For the text-containing cell, return its midpoint in (X, Y) coordinate format. 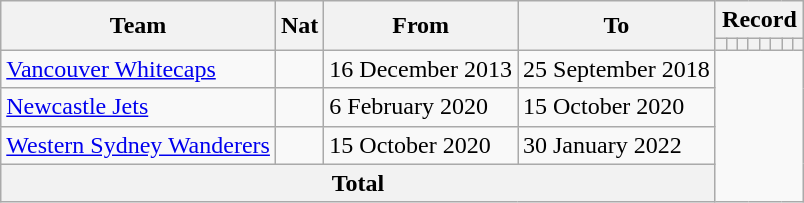
30 January 2022 (617, 145)
25 September 2018 (617, 69)
Total (358, 183)
Nat (299, 26)
Western Sydney Wanderers (138, 145)
6 February 2020 (421, 107)
Record (759, 20)
Newcastle Jets (138, 107)
To (617, 26)
16 December 2013 (421, 69)
From (421, 26)
Vancouver Whitecaps (138, 69)
Team (138, 26)
